Capture the cell that displays the provided text and extract its [X, Y] central coordinate. 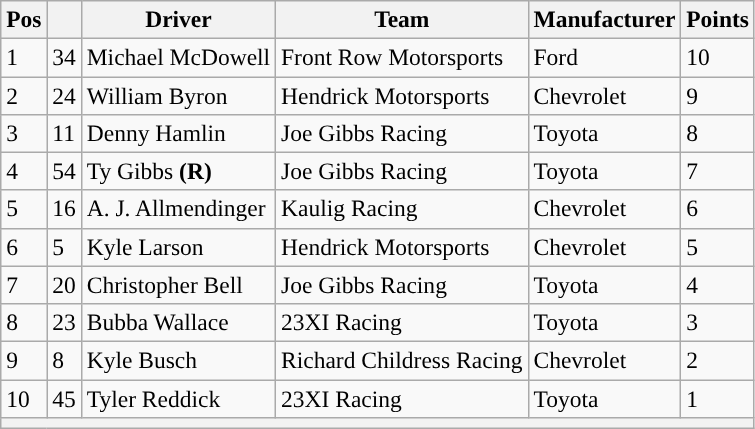
16 [64, 209]
Ford [604, 57]
Manufacturer [604, 19]
Pos [24, 19]
34 [64, 57]
Driver [178, 19]
William Byron [178, 95]
Kyle Busch [178, 360]
24 [64, 95]
Michael McDowell [178, 57]
Points [718, 19]
Richard Childress Racing [402, 360]
A. J. Allmendinger [178, 209]
11 [64, 133]
Bubba Wallace [178, 322]
Front Row Motorsports [402, 57]
Team [402, 19]
Kaulig Racing [402, 209]
Denny Hamlin [178, 133]
45 [64, 398]
Christopher Bell [178, 285]
20 [64, 285]
Kyle Larson [178, 247]
Ty Gibbs (R) [178, 171]
23 [64, 322]
Tyler Reddick [178, 398]
54 [64, 171]
